Return (x, y) of the center of cell containing provided text 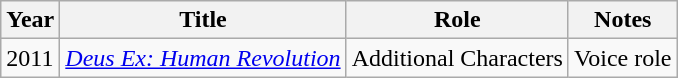
Title (203, 20)
Additional Characters (457, 58)
Role (457, 20)
Year (30, 20)
Notes (622, 20)
Voice role (622, 58)
Deus Ex: Human Revolution (203, 58)
2011 (30, 58)
